Identify which cell holds the provided text, then report its [X, Y] central coordinate. 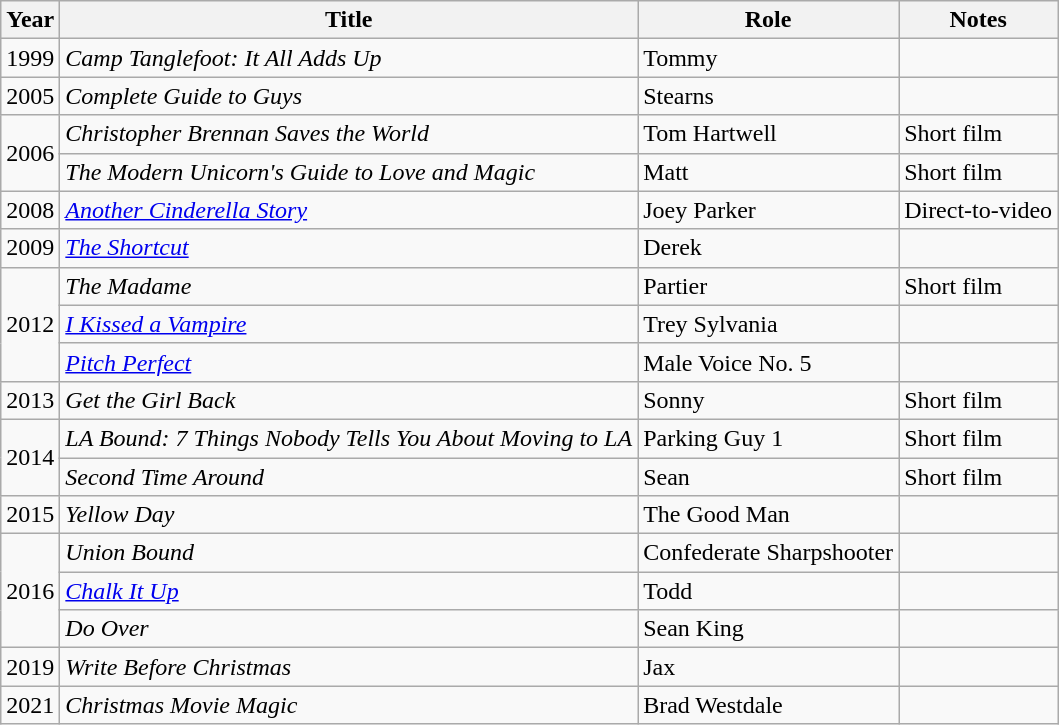
Derek [768, 248]
Confederate Sharpshooter [768, 553]
2008 [30, 210]
Sonny [768, 400]
Pitch Perfect [349, 362]
2006 [30, 153]
Second Time Around [349, 477]
Sean King [768, 629]
Union Bound [349, 553]
1999 [30, 58]
Christmas Movie Magic [349, 705]
Notes [978, 20]
Tommy [768, 58]
The Modern Unicorn's Guide to Love and Magic [349, 172]
Yellow Day [349, 515]
Stearns [768, 96]
Chalk It Up [349, 591]
Parking Guy 1 [768, 438]
2014 [30, 457]
Complete Guide to Guys [349, 96]
Male Voice No. 5 [768, 362]
2021 [30, 705]
Tom Hartwell [768, 134]
Brad Westdale [768, 705]
Direct-to-video [978, 210]
Jax [768, 667]
Another Cinderella Story [349, 210]
2019 [30, 667]
Joey Parker [768, 210]
2005 [30, 96]
2009 [30, 248]
Trey Sylvania [768, 324]
The Madame [349, 286]
Matt [768, 172]
Christopher Brennan Saves the World [349, 134]
The Shortcut [349, 248]
Partier [768, 286]
Write Before Christmas [349, 667]
Todd [768, 591]
Sean [768, 477]
I Kissed a Vampire [349, 324]
Get the Girl Back [349, 400]
2015 [30, 515]
Camp Tanglefoot: It All Adds Up [349, 58]
2016 [30, 591]
Year [30, 20]
Title [349, 20]
2013 [30, 400]
Role [768, 20]
The Good Man [768, 515]
LA Bound: 7 Things Nobody Tells You About Moving to LA [349, 438]
Do Over [349, 629]
2012 [30, 324]
